Identify which cell holds the provided text, then report its [x, y] central coordinate. 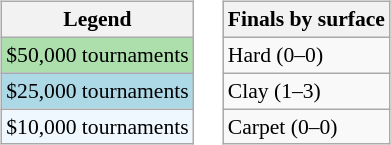
$50,000 tournaments [97, 55]
$25,000 tournaments [97, 91]
Clay (1–3) [306, 91]
Carpet (0–0) [306, 127]
Finals by surface [306, 20]
$10,000 tournaments [97, 127]
Legend [97, 20]
Hard (0–0) [306, 55]
